Provide the (x, y) coordinate of the cell's center where the given text is located.  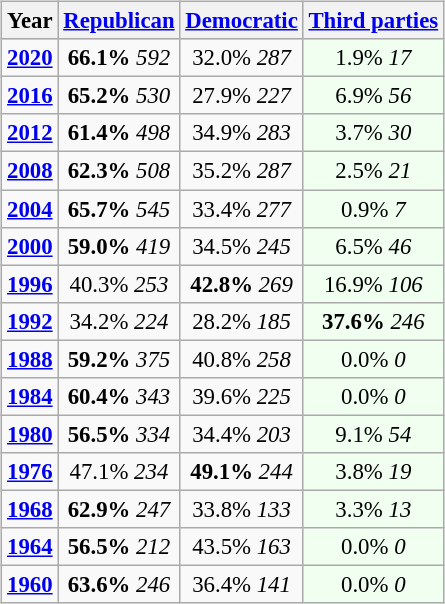
56.5% 334 (119, 434)
43.5% 163 (242, 547)
65.2% 530 (119, 96)
32.0% 287 (242, 58)
2012 (30, 133)
59.0% 419 (119, 246)
2008 (30, 171)
37.6% 246 (373, 321)
47.1% 234 (119, 472)
1964 (30, 547)
49.1% 244 (242, 472)
40.3% 253 (119, 284)
1.9% 17 (373, 58)
42.8% 269 (242, 284)
33.4% 277 (242, 209)
39.6% 225 (242, 396)
Republican (119, 21)
28.2% 185 (242, 321)
34.2% 224 (119, 321)
16.9% 106 (373, 284)
56.5% 212 (119, 547)
1992 (30, 321)
Third parties (373, 21)
63.6% 246 (119, 584)
1960 (30, 584)
2016 (30, 96)
0.9% 7 (373, 209)
40.8% 258 (242, 359)
66.1% 592 (119, 58)
1996 (30, 284)
65.7% 545 (119, 209)
36.4% 141 (242, 584)
33.8% 133 (242, 509)
1980 (30, 434)
3.7% 30 (373, 133)
2.5% 21 (373, 171)
34.4% 203 (242, 434)
3.8% 19 (373, 472)
62.9% 247 (119, 509)
34.5% 245 (242, 246)
3.3% 13 (373, 509)
34.9% 283 (242, 133)
1976 (30, 472)
2004 (30, 209)
1988 (30, 359)
61.4% 498 (119, 133)
27.9% 227 (242, 96)
1968 (30, 509)
Democratic (242, 21)
1984 (30, 396)
2000 (30, 246)
6.9% 56 (373, 96)
9.1% 54 (373, 434)
6.5% 46 (373, 246)
Year (30, 21)
35.2% 287 (242, 171)
62.3% 508 (119, 171)
59.2% 375 (119, 359)
2020 (30, 58)
60.4% 343 (119, 396)
